Find where the given text appears and provide that cell's center as (x, y) coordinate. 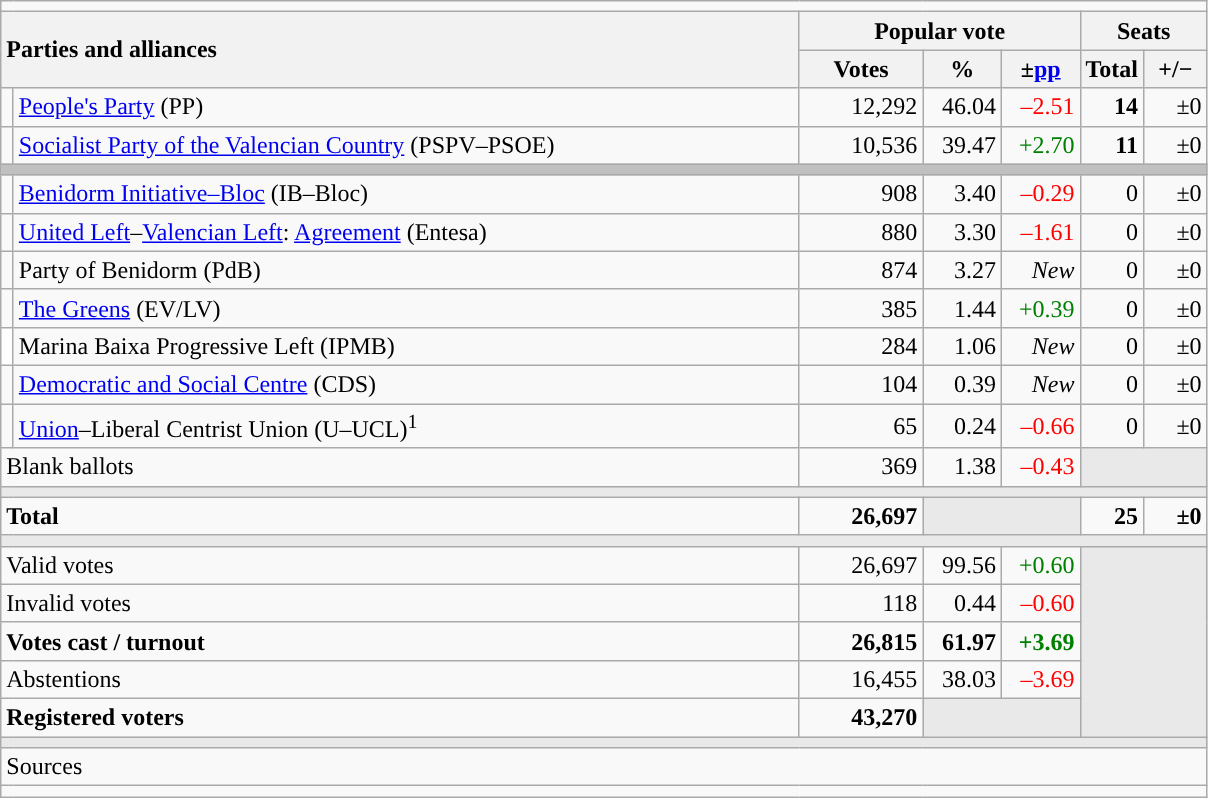
The Greens (EV/LV) (406, 308)
Union–Liberal Centrist Union (U–UCL)1 (406, 426)
–2.51 (1040, 107)
–0.29 (1040, 194)
–3.69 (1040, 679)
+3.69 (1040, 641)
0.44 (962, 603)
25 (1112, 516)
Votes (861, 69)
0.24 (962, 426)
–1.61 (1040, 232)
46.04 (962, 107)
United Left–Valencian Left: Agreement (Entesa) (406, 232)
43,270 (861, 718)
38.03 (962, 679)
–0.66 (1040, 426)
284 (861, 346)
Party of Benidorm (PdB) (406, 270)
3.40 (962, 194)
369 (861, 467)
Marina Baixa Progressive Left (IPMB) (406, 346)
Seats (1144, 31)
+2.70 (1040, 145)
% (962, 69)
+0.60 (1040, 565)
±pp (1040, 69)
99.56 (962, 565)
880 (861, 232)
14 (1112, 107)
65 (861, 426)
Democratic and Social Centre (CDS) (406, 384)
Blank ballots (400, 467)
11 (1112, 145)
Valid votes (400, 565)
385 (861, 308)
10,536 (861, 145)
26,815 (861, 641)
61.97 (962, 641)
3.30 (962, 232)
+0.39 (1040, 308)
3.27 (962, 270)
908 (861, 194)
Popular vote (940, 31)
104 (861, 384)
Abstentions (400, 679)
–0.60 (1040, 603)
–0.43 (1040, 467)
39.47 (962, 145)
Parties and alliances (400, 50)
1.06 (962, 346)
Socialist Party of the Valencian Country (PSPV–PSOE) (406, 145)
0.39 (962, 384)
874 (861, 270)
Registered voters (400, 718)
12,292 (861, 107)
Votes cast / turnout (400, 641)
16,455 (861, 679)
People's Party (PP) (406, 107)
Sources (604, 767)
Invalid votes (400, 603)
Benidorm Initiative–Bloc (IB–Bloc) (406, 194)
1.44 (962, 308)
118 (861, 603)
+/− (1176, 69)
1.38 (962, 467)
